For the text-containing cell, return its midpoint in [x, y] coordinate format. 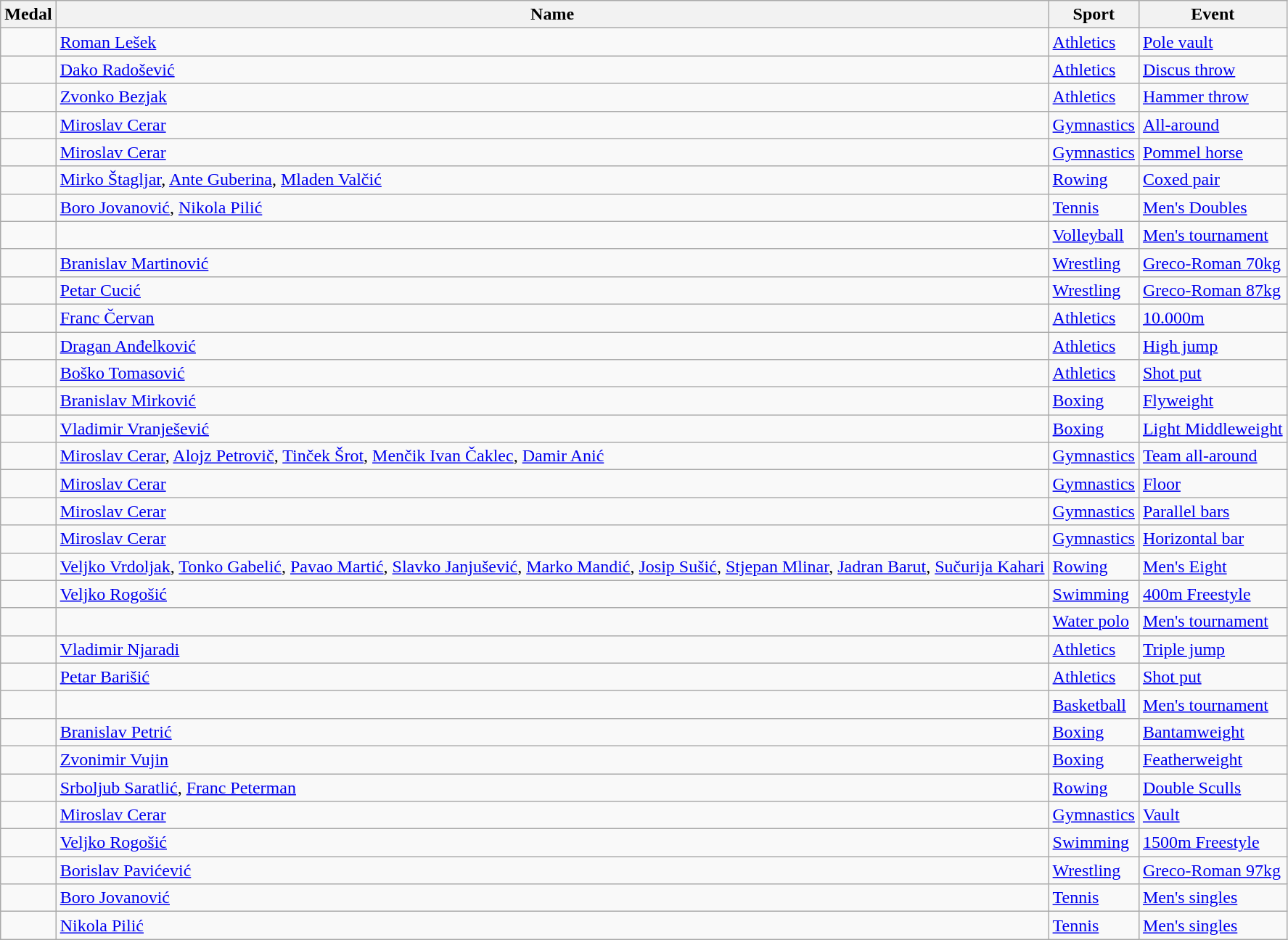
Vladimir Njaradi [552, 649]
1500m Freestyle [1213, 843]
Men's Doubles [1213, 207]
Discus throw [1213, 70]
Veljko Vrdoljak, Tonko Gabelić, Pavao Martić, Slavko Janjušević, Marko Mandić, Josip Sušić, Stjepan Mlinar, Jadran Barut, Sučurija Kahari [552, 566]
Greco-Roman 87kg [1213, 290]
Petar Cucić [552, 290]
Srboljub Saratlić, Franc Peterman [552, 787]
Floor [1213, 484]
Volleyball [1094, 235]
Boro Jovanović, Nikola Pilić [552, 207]
Mirko Štagljar, Ante Guberina, Mladen Valčić [552, 180]
Boško Tomasović [552, 374]
Featherweight [1213, 759]
Petar Barišić [552, 677]
400m Freestyle [1213, 594]
Greco-Roman 97kg [1213, 870]
Boro Jovanović [552, 898]
Basketball [1094, 704]
Water polo [1094, 622]
Parallel bars [1213, 511]
Event [1213, 15]
Double Sculls [1213, 787]
Roman Lešek [552, 42]
Branislav Martinović [552, 263]
Greco-Roman 70kg [1213, 263]
Team all-around [1213, 456]
Miroslav Cerar, Alojz Petrovič, Tinček Šrot, Menčik Ivan Čaklec, Damir Anić [552, 456]
Sport [1094, 15]
Flyweight [1213, 401]
Branislav Mirković [552, 401]
Horizontal bar [1213, 539]
Light Middleweight [1213, 429]
Borislav Pavićević [552, 870]
Vault [1213, 815]
Vladimir Vranješević [552, 429]
Zvonko Bezjak [552, 97]
Dragan Anđelković [552, 346]
High jump [1213, 346]
Pole vault [1213, 42]
Name [552, 15]
All-around [1213, 125]
Medal [28, 15]
Hammer throw [1213, 97]
Zvonimir Vujin [552, 759]
10.000m [1213, 318]
Dako Radošević [552, 70]
Nikola Pilić [552, 925]
Bantamweight [1213, 732]
Men's Eight [1213, 566]
Branislav Petrić [552, 732]
Franc Červan [552, 318]
Coxed pair [1213, 180]
Pommel horse [1213, 152]
Triple jump [1213, 649]
